Return (X, Y) of the center of cell containing provided text 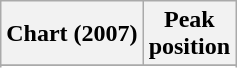
Chart (2007) (72, 34)
Peakposition (189, 34)
